Provide the [x, y] coordinate of the cell's center where the given text is located.  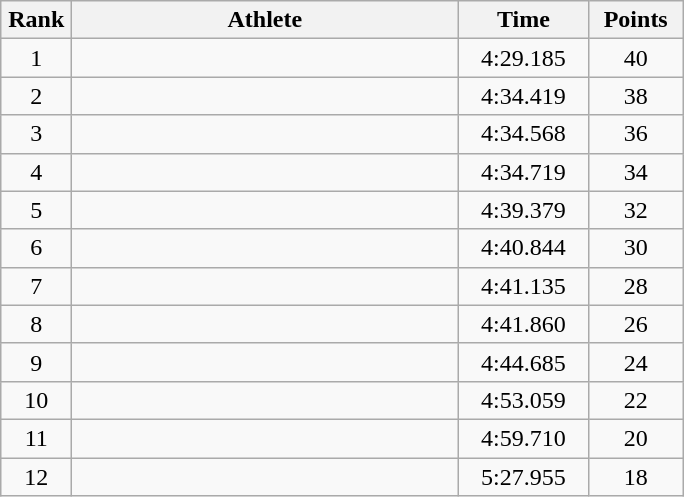
28 [636, 286]
4 [36, 172]
34 [636, 172]
9 [36, 362]
4:41.860 [524, 324]
7 [36, 286]
26 [636, 324]
4:40.844 [524, 248]
10 [36, 400]
4:44.685 [524, 362]
4:59.710 [524, 438]
6 [36, 248]
Athlete [265, 20]
4:29.185 [524, 58]
1 [36, 58]
32 [636, 210]
40 [636, 58]
Rank [36, 20]
4:53.059 [524, 400]
Points [636, 20]
22 [636, 400]
4:34.719 [524, 172]
30 [636, 248]
Time [524, 20]
12 [36, 477]
4:34.568 [524, 134]
18 [636, 477]
5:27.955 [524, 477]
4:34.419 [524, 96]
11 [36, 438]
4:41.135 [524, 286]
36 [636, 134]
24 [636, 362]
4:39.379 [524, 210]
5 [36, 210]
3 [36, 134]
8 [36, 324]
2 [36, 96]
38 [636, 96]
20 [636, 438]
